Return the (X, Y) coordinate for the center point of the cell that contains the specified text.  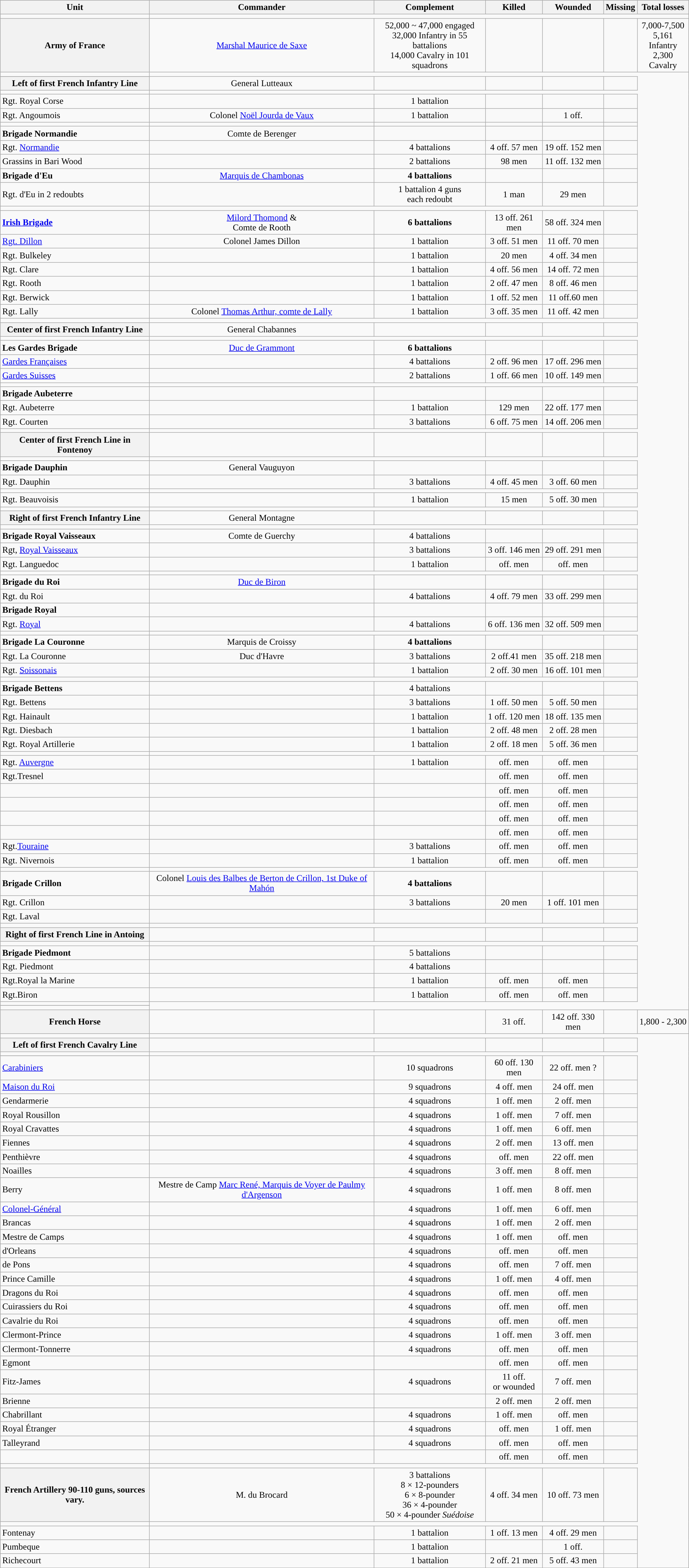
Rgt. Normandie (75, 147)
Rgt. Royal Artillerie (75, 744)
Center of first French Infantry Line (75, 329)
Rgt. Diesbach (75, 730)
Brigade Aubeterre (75, 394)
Mestre de Camps (75, 1237)
13 off. 261 men (514, 222)
Rgt.Tresnel (75, 776)
2 off. 21 men (514, 1561)
2 off. 18 men (514, 744)
2 off. 47 men (514, 283)
1 man (514, 194)
Royal Rousillon (75, 1115)
15 men (514, 500)
M. du Brocard (262, 1495)
Carabiniers (75, 1068)
Rgt. Dillon (75, 241)
Royal Étranger (75, 1429)
16 off. 101 men (573, 670)
22 off. men ? (573, 1068)
5 off. 50 men (573, 702)
d'Orleans (75, 1251)
1 off. 13 men (514, 1533)
Rgt. Clare (75, 269)
General Chabannes (262, 329)
33 off. 299 men (573, 596)
Rgt. Hainault (75, 716)
Richecourt (75, 1561)
Colonel James Dillon (262, 241)
Egmont (75, 1363)
Milord Thomond & Comte de Rooth (262, 222)
13 off. men (573, 1143)
Berry (75, 1190)
Brigade du Roi (75, 582)
11 off.60 men (573, 297)
4 off. 56 men (514, 269)
2 off. 30 men (514, 670)
Royal Cravattes (75, 1129)
Marshal Maurice de Saxe (262, 45)
Rgt.Royal la Marine (75, 981)
98 men (514, 161)
Prince Camille (75, 1279)
Clermont-Tonnerre (75, 1349)
General Lutteaux (262, 83)
Duc d'Havre (262, 656)
3 off. 35 men (514, 311)
Army of France (75, 45)
Brigade Crillon (75, 883)
22 off. 177 men (573, 408)
Rgt. Languedoc (75, 564)
1,800 - 2,300 (663, 1022)
Rgt, Royal Vaisseaux (75, 550)
Rgt. Berwick (75, 297)
Cavalrie du Roi (75, 1321)
Rgt. d'Eu in 2 redoubts (75, 194)
1 off. 101 men (573, 902)
Irish Brigade (75, 222)
Unit (75, 7)
Center of first French Line in Fontenoy (75, 445)
Killed (514, 7)
Fontenay (75, 1533)
Rgt. Rooth (75, 283)
10 off. 73 men (573, 1495)
4 off. 45 men (514, 482)
Les Gardes Brigade (75, 347)
Maison du Roi (75, 1087)
14 off. 206 men (573, 422)
1 off. 66 men (514, 375)
4 off. 29 men (573, 1533)
Rgt. Courten (75, 422)
29 off. 291 men (573, 550)
4 off. 57 men (514, 147)
11 off.or wounded (514, 1381)
Colonel Thomas Arthur, comte de Lally (262, 311)
Rgt. La Couronne (75, 656)
Rgt. Beauvoisis (75, 500)
52,000 ~ 47,000 engaged32,000 Infantry in 55 battalions14,000 Cavalry in 101 squadrons (430, 45)
2 off.41 men (514, 656)
19 off. 152 men (573, 147)
Right of first French Infantry Line (75, 518)
Dragons du Roi (75, 1293)
32 off. 509 men (573, 624)
Brigade Royal Vaisseaux (75, 536)
2 off. 48 men (514, 730)
Rgt. Royal (75, 624)
10 squadrons (430, 1068)
Brigade Piedmont (75, 953)
35 off. 218 men (573, 656)
1 off. 52 men (514, 297)
5 off. 43 men (573, 1561)
Rgt. Aubeterre (75, 408)
Rgt.Biron (75, 995)
French Horse (75, 1022)
8 off. 46 men (573, 283)
Cuirassiers du Roi (75, 1307)
Fitz-James (75, 1381)
1 battalion 4 gunseach redoubt (430, 194)
Brigade Royal (75, 610)
Brienne (75, 1401)
5 off. 36 men (573, 744)
Total losses (663, 7)
Marquis de Croissy (262, 642)
Rgt. Dauphin (75, 482)
24 off. men (573, 1087)
17 off. 296 men (573, 361)
Colonel-Général (75, 1209)
10 off. 149 men (573, 375)
11 off. 132 men (573, 161)
Gardes Suisses (75, 375)
7,000-7,5005,161 Infantry2,300 Cavalry (663, 45)
Marquis de Chambonas (262, 176)
Colonel Noël Jourda de Vaux (262, 115)
Colonel Louis des Balbes de Berton de Crillon, 1st Duke of Mahón (262, 883)
Rgt. Royal Corse (75, 101)
2 off. 96 men (514, 361)
Rgt. Nivernois (75, 860)
General Montagne (262, 518)
11 off. 70 men (573, 241)
Commander (262, 7)
Comte de Guerchy (262, 536)
Mestre de Camp Marc René, Marquis de Voyer de Paulmy d'Argenson (262, 1190)
Left of first French Infantry Line (75, 83)
Rgt. Soissonais (75, 670)
Brancas (75, 1223)
22 off. men (573, 1157)
Fiennes (75, 1143)
Rgt. Laval (75, 916)
Grassins in Bari Wood (75, 161)
Complement (430, 7)
60 off. 130 men (514, 1068)
Rgt. Auvergne (75, 762)
Penthièvre (75, 1157)
14 off. 72 men (573, 269)
1 off. 50 men (514, 702)
2 off. 28 men (573, 730)
3 off. 60 men (573, 482)
6 off. 75 men (514, 422)
Rgt.Touraine (75, 846)
3 off. 146 men (514, 550)
de Pons (75, 1265)
58 off. 324 men (573, 222)
Brigade Bettens (75, 688)
Brigade d'Eu (75, 176)
9 squadrons (430, 1087)
Duc de Grammont (262, 347)
Rgt. Bettens (75, 702)
3 off. 51 men (514, 241)
Brigade La Couronne (75, 642)
Gendarmerie (75, 1101)
Right of first French Line in Antoing (75, 934)
Noailles (75, 1171)
6 off. 136 men (514, 624)
Rgt. du Roi (75, 596)
Rgt. Bulkeley (75, 255)
5 off. 30 men (573, 500)
Clermont-Prince (75, 1335)
Talleyrand (75, 1443)
French Artillery 90-110 guns, sources vary. (75, 1495)
Missing (621, 7)
29 men (573, 194)
Brigade Dauphin (75, 468)
11 off. 42 men (573, 311)
18 off. 135 men (573, 716)
142 off. 330 men (573, 1022)
Gardes Françaises (75, 361)
Pumbeque (75, 1547)
5 battalions (430, 953)
1 off. 120 men (514, 716)
Rgt. Lally (75, 311)
31 off. (514, 1022)
Chabrillant (75, 1415)
3 battalions8 × 12-pounders 6 × 8-pounder 36 × 4-pounder 50 × 4-pounder Suédoise (430, 1495)
Duc de Biron (262, 582)
129 men (514, 408)
Comte de Berenger (262, 133)
Left of first French Cavalry Line (75, 1045)
Rgt. Crillon (75, 902)
Wounded (573, 7)
Rgt. Angoumois (75, 115)
Rgt. Piedmont (75, 967)
General Vauguyon (262, 468)
4 off. 79 men (514, 596)
Brigade Normandie (75, 133)
